Output the [X, Y] coordinate of the center of the cell containing the given text.  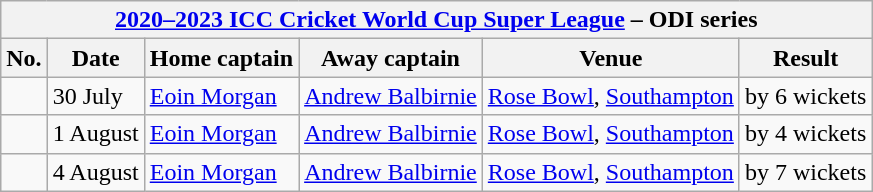
by 4 wickets [805, 134]
30 July [96, 96]
1 August [96, 134]
No. [24, 58]
Result [805, 58]
by 6 wickets [805, 96]
Home captain [221, 58]
by 7 wickets [805, 172]
Venue [610, 58]
2020–2023 ICC Cricket World Cup Super League – ODI series [436, 20]
4 August [96, 172]
Date [96, 58]
Away captain [391, 58]
